Detect which cell encompasses the target text, then output its (x, y) center coordinate. 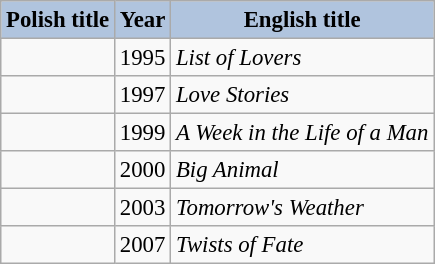
A Week in the Life of a Man (302, 133)
2003 (142, 208)
List of Lovers (302, 58)
Twists of Fate (302, 245)
English title (302, 20)
Year (142, 20)
1997 (142, 95)
1995 (142, 58)
2000 (142, 170)
Polish title (58, 20)
1999 (142, 133)
Love Stories (302, 95)
Big Animal (302, 170)
2007 (142, 245)
Tomorrow's Weather (302, 208)
